Capture the cell that displays the provided text and extract its [x, y] central coordinate. 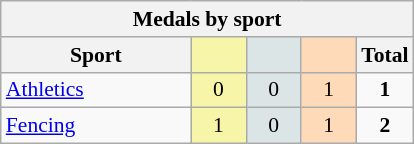
Sport [96, 55]
Medals by sport [208, 19]
Athletics [96, 90]
2 [384, 126]
Fencing [96, 126]
Total [384, 55]
